Pinpoint the cell where the given text exists, returning its (X, Y) midpoint coordinate. 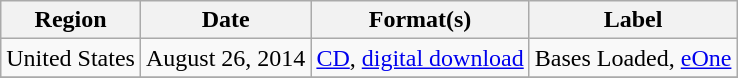
August 26, 2014 (225, 58)
Bases Loaded, eOne (633, 58)
United States (71, 58)
CD, digital download (420, 58)
Date (225, 20)
Label (633, 20)
Region (71, 20)
Format(s) (420, 20)
